Find where the given text appears and provide that cell's center as [x, y] coordinate. 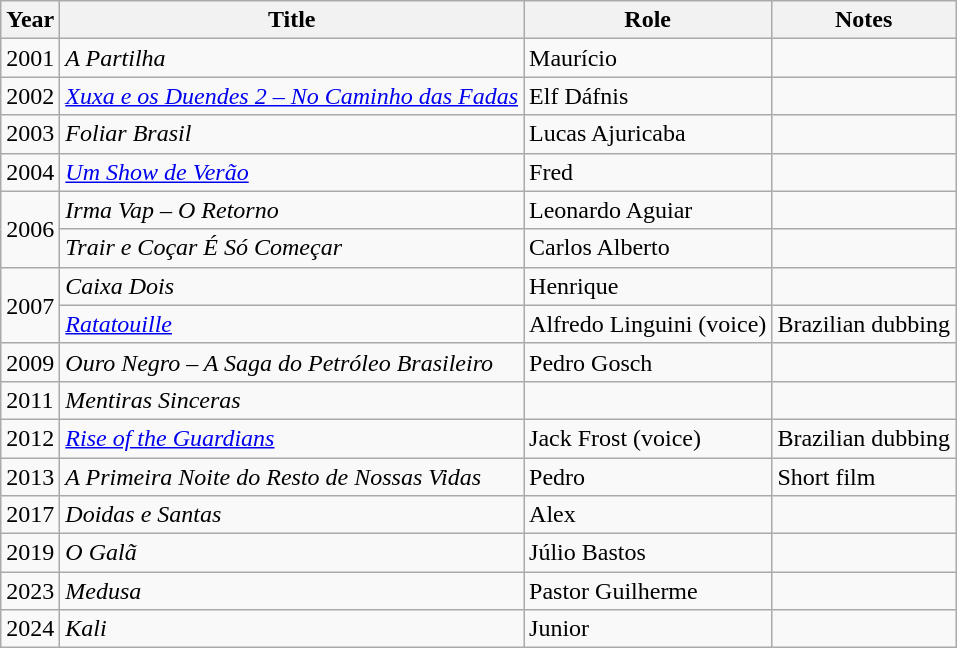
O Galã [292, 553]
2009 [30, 362]
Henrique [648, 286]
A Primeira Noite do Resto de Nossas Vidas [292, 477]
Pedro [648, 477]
2013 [30, 477]
Doidas e Santas [292, 515]
Ratatouille [292, 324]
2004 [30, 172]
2003 [30, 134]
2001 [30, 58]
2017 [30, 515]
2011 [30, 400]
Irma Vap – O Retorno [292, 210]
Pastor Guilherme [648, 591]
2024 [30, 629]
Foliar Brasil [292, 134]
Um Show de Verão [292, 172]
Júlio Bastos [648, 553]
Fred [648, 172]
Medusa [292, 591]
Junior [648, 629]
Short film [864, 477]
Trair e Coçar É Só Começar [292, 248]
Alex [648, 515]
2019 [30, 553]
2012 [30, 438]
Maurício [648, 58]
2023 [30, 591]
Kali [292, 629]
Xuxa e os Duendes 2 – No Caminho das Fadas [292, 96]
Role [648, 20]
Alfredo Linguini (voice) [648, 324]
Rise of the Guardians [292, 438]
Ouro Negro – A Saga do Petróleo Brasileiro [292, 362]
Year [30, 20]
Title [292, 20]
Lucas Ajuricaba [648, 134]
2002 [30, 96]
Pedro Gosch [648, 362]
2006 [30, 229]
Elf Dáfnis [648, 96]
Carlos Alberto [648, 248]
Notes [864, 20]
Leonardo Aguiar [648, 210]
Caixa Dois [292, 286]
Jack Frost (voice) [648, 438]
A Partilha [292, 58]
Mentiras Sinceras [292, 400]
2007 [30, 305]
